For the text-containing cell, return its midpoint in [X, Y] coordinate format. 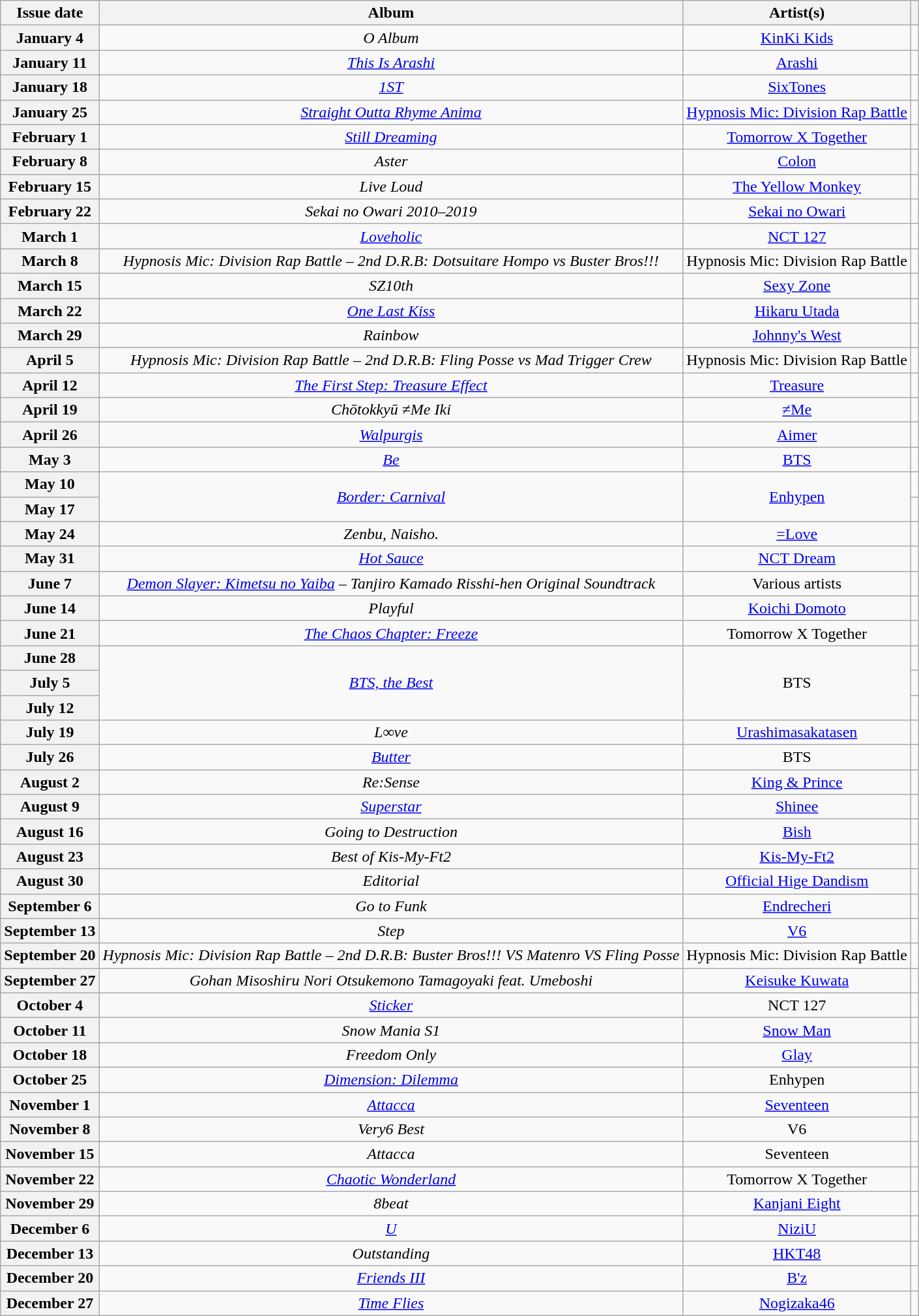
June 21 [50, 633]
Step [391, 931]
October 11 [50, 1030]
Rainbow [391, 336]
May 10 [50, 484]
Urashimasakatasen [797, 733]
February 1 [50, 137]
August 2 [50, 782]
Various artists [797, 583]
BTS, the Best [391, 682]
Freedom Only [391, 1055]
January 4 [50, 38]
Sexy Zone [797, 285]
Playful [391, 608]
Endrecheri [797, 906]
May 24 [50, 534]
Outstanding [391, 1253]
Snow Man [797, 1030]
Shinee [797, 807]
Kis-My-Ft2 [797, 856]
December 20 [50, 1278]
Issue date [50, 13]
July 12 [50, 707]
June 7 [50, 583]
=Love [797, 534]
Hypnosis Mic: Division Rap Battle – 2nd D.R.B: Dotsuitare Hompo vs Buster Bros!!! [391, 261]
Official Hige Dandism [797, 881]
NCT Dream [797, 559]
Koichi Domoto [797, 608]
January 11 [50, 63]
Aster [391, 162]
Dimension: Dilemma [391, 1079]
December 27 [50, 1303]
July 19 [50, 733]
Arashi [797, 63]
Colon [797, 162]
Aimer [797, 435]
October 25 [50, 1079]
Hypnosis Mic: Division Rap Battle – 2nd D.R.B: Buster Bros!!! VS Matenro VS Fling Posse [391, 956]
8beat [391, 1204]
Nogizaka46 [797, 1303]
Glay [797, 1055]
Demon Slayer: Kimetsu no Yaiba – Tanjiro Kamado Risshi-hen Original Soundtrack [391, 583]
November 15 [50, 1154]
Friends III [391, 1278]
September 6 [50, 906]
Border: Carnival [391, 497]
Snow Mania S1 [391, 1030]
King & Prince [797, 782]
Live Loud [391, 186]
Sekai no Owari [797, 211]
May 3 [50, 460]
Artist(s) [797, 13]
March 1 [50, 236]
September 20 [50, 956]
May 17 [50, 509]
August 16 [50, 832]
Still Dreaming [391, 137]
April 5 [50, 360]
Keisuke Kuwata [797, 980]
September 13 [50, 931]
1ST [391, 87]
Treasure [797, 385]
The Yellow Monkey [797, 186]
NiziU [797, 1229]
May 31 [50, 559]
Hot Sauce [391, 559]
Album [391, 13]
U [391, 1229]
KinKi Kids [797, 38]
February 15 [50, 186]
October 18 [50, 1055]
January 18 [50, 87]
Johnny's West [797, 336]
Straight Outta Rhyme Anima [391, 112]
Go to Funk [391, 906]
October 4 [50, 1005]
December 6 [50, 1229]
August 30 [50, 881]
April 19 [50, 410]
Bish [797, 832]
Best of Kis-My-Ft2 [391, 856]
December 13 [50, 1253]
July 5 [50, 682]
Very6 Best [391, 1130]
April 12 [50, 385]
Going to Destruction [391, 832]
January 25 [50, 112]
June 28 [50, 658]
November 8 [50, 1130]
Chōtokkyū ≠Me Iki [391, 410]
SixTones [797, 87]
HKT48 [797, 1253]
February 8 [50, 162]
SZ10th [391, 285]
Editorial [391, 881]
Sekai no Owari 2010–2019 [391, 211]
Re:Sense [391, 782]
This Is Arashi [391, 63]
Time Flies [391, 1303]
Walpurgis [391, 435]
Hypnosis Mic: Division Rap Battle – 2nd D.R.B: Fling Posse vs Mad Trigger Crew [391, 360]
March 8 [50, 261]
September 27 [50, 980]
November 22 [50, 1179]
August 23 [50, 856]
Be [391, 460]
Zenbu, Naisho. [391, 534]
July 26 [50, 757]
November 29 [50, 1204]
Loveholic [391, 236]
L∞ve [391, 733]
Sticker [391, 1005]
August 9 [50, 807]
June 14 [50, 608]
Chaotic Wonderland [391, 1179]
March 15 [50, 285]
March 22 [50, 311]
B'z [797, 1278]
Superstar [391, 807]
Gohan Misoshiru Nori Otsukemono Tamagoyaki feat. Umeboshi [391, 980]
≠Me [797, 410]
One Last Kiss [391, 311]
March 29 [50, 336]
The First Step: Treasure Effect [391, 385]
November 1 [50, 1105]
Kanjani Eight [797, 1204]
Hikaru Utada [797, 311]
April 26 [50, 435]
Butter [391, 757]
O Album [391, 38]
February 22 [50, 211]
The Chaos Chapter: Freeze [391, 633]
